Determine the (X, Y) coordinate at the center of the cell enclosing the given text.  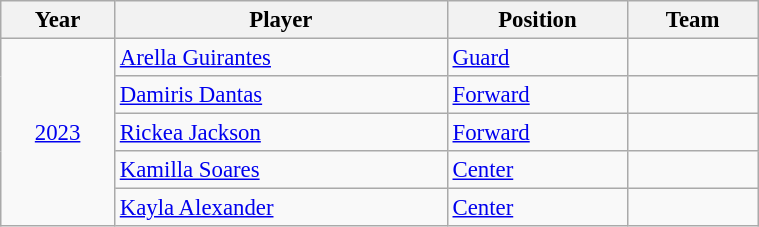
Guard (537, 58)
Rickea Jackson (280, 133)
Player (280, 20)
Position (537, 20)
Kayla Alexander (280, 208)
Damiris Dantas (280, 95)
Kamilla Soares (280, 170)
Year (58, 20)
Arella Guirantes (280, 58)
2023 (58, 133)
Team (693, 20)
